Extract the [X, Y] coordinate from the center of the cell holding the provided text.  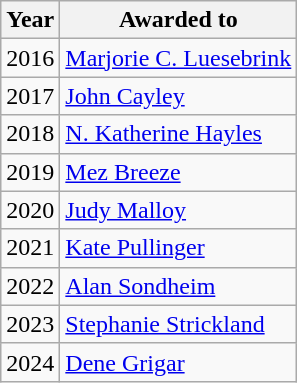
N. Katherine Hayles [178, 134]
Kate Pullinger [178, 248]
2021 [30, 248]
Year [30, 20]
Alan Sondheim [178, 286]
Judy Malloy [178, 210]
2023 [30, 324]
2022 [30, 286]
2020 [30, 210]
2018 [30, 134]
Mez Breeze [178, 172]
Stephanie Strickland [178, 324]
Marjorie C. Luesebrink [178, 58]
Awarded to [178, 20]
2016 [30, 58]
2017 [30, 96]
John Cayley [178, 96]
Dene Grigar [178, 362]
2024 [30, 362]
2019 [30, 172]
